Determine the [x, y] coordinate at the center of the cell enclosing the given text.  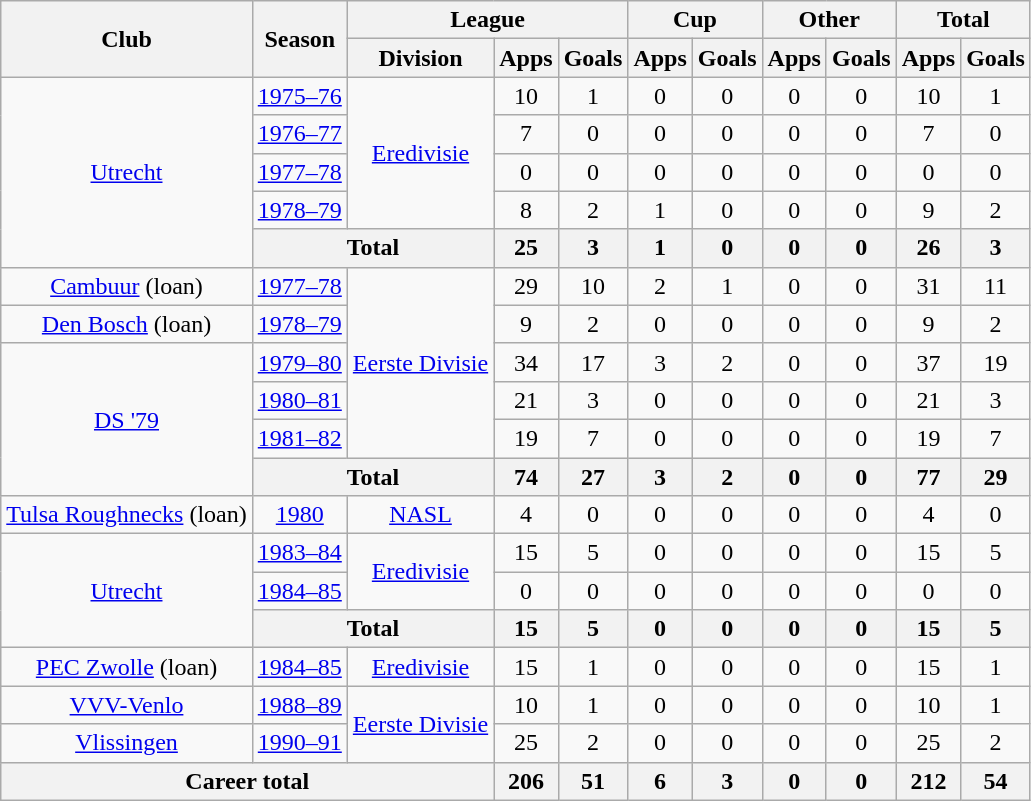
Other [829, 20]
27 [593, 477]
8 [526, 210]
31 [928, 286]
77 [928, 477]
51 [593, 781]
Vlissingen [127, 743]
1975–76 [300, 96]
37 [928, 362]
Division [420, 58]
Tulsa Roughnecks (loan) [127, 515]
VVV-Venlo [127, 705]
Cambuur (loan) [127, 286]
Den Bosch (loan) [127, 324]
26 [928, 248]
1980–81 [300, 400]
1980 [300, 515]
212 [928, 781]
Career total [248, 781]
Club [127, 39]
1990–91 [300, 743]
Cup [695, 20]
NASL [420, 515]
1979–80 [300, 362]
17 [593, 362]
1983–84 [300, 553]
1988–89 [300, 705]
1976–77 [300, 134]
PEC Zwolle (loan) [127, 667]
11 [996, 286]
54 [996, 781]
206 [526, 781]
34 [526, 362]
DS '79 [127, 419]
1981–82 [300, 438]
Season [300, 39]
6 [660, 781]
League [488, 20]
74 [526, 477]
